Return [x, y] of the center of cell containing provided text 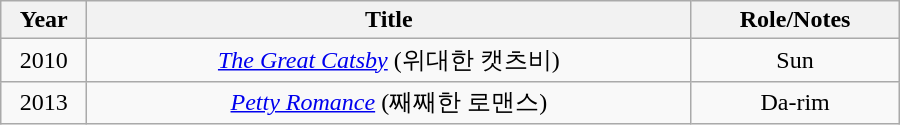
2013 [44, 102]
Year [44, 20]
2010 [44, 60]
Da-rim [795, 102]
The Great Catsby (위대한 캣츠비) [389, 60]
Role/Notes [795, 20]
Title [389, 20]
Sun [795, 60]
Petty Romance (째째한 로맨스) [389, 102]
